Search for the cell housing the specified text and yield its [x, y] center coordinate. 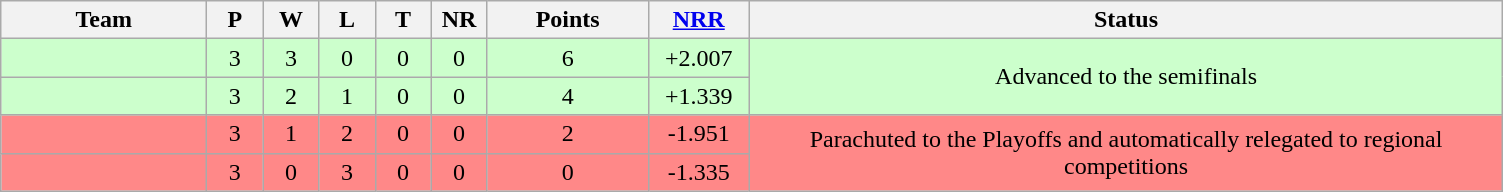
+1.339 [698, 96]
Status [1126, 20]
-1.951 [698, 134]
4 [568, 96]
NRR [698, 20]
L [347, 20]
Team [104, 20]
6 [568, 58]
P [235, 20]
+2.007 [698, 58]
Points [568, 20]
Parachuted to the Playoffs and automatically relegated to regional competitions [1126, 153]
Advanced to the semifinals [1126, 77]
W [291, 20]
T [403, 20]
-1.335 [698, 172]
NR [459, 20]
